Find where the given text appears and provide that cell's center as [x, y] coordinate. 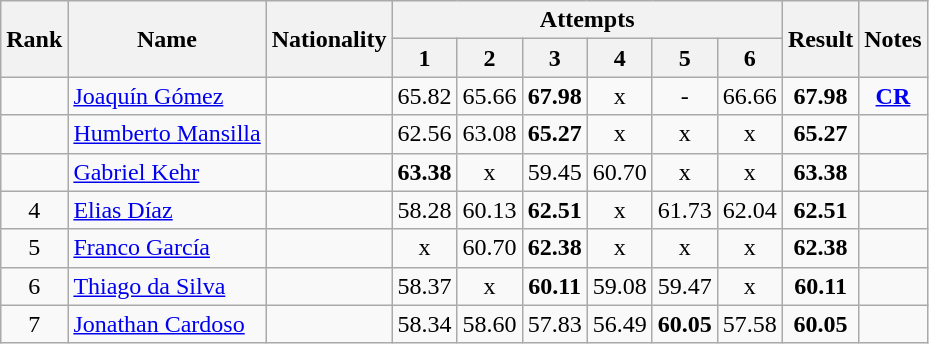
58.34 [424, 324]
56.49 [620, 324]
62.56 [424, 134]
Jonathan Cardoso [167, 324]
Gabriel Kehr [167, 172]
Attempts [587, 20]
61.73 [684, 210]
Rank [34, 39]
57.83 [554, 324]
65.66 [490, 96]
Joaquín Gómez [167, 96]
63.08 [490, 134]
Elias Díaz [167, 210]
65.82 [424, 96]
58.28 [424, 210]
59.45 [554, 172]
Franco García [167, 248]
57.58 [750, 324]
66.66 [750, 96]
Thiago da Silva [167, 286]
Notes [893, 39]
59.08 [620, 286]
Nationality [329, 39]
Result [820, 39]
58.37 [424, 286]
CR [893, 96]
7 [34, 324]
58.60 [490, 324]
Humberto Mansilla [167, 134]
59.47 [684, 286]
- [684, 96]
3 [554, 58]
62.04 [750, 210]
60.13 [490, 210]
2 [490, 58]
1 [424, 58]
Name [167, 39]
